Extract the [X, Y] coordinate from the center of the cell holding the provided text.  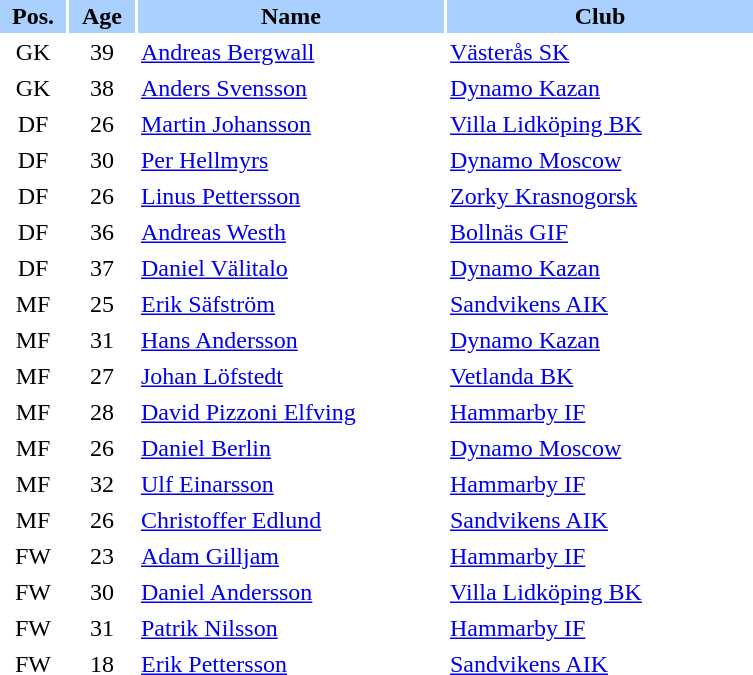
Patrik Nilsson [291, 628]
Per Hellmyrs [291, 160]
Vetlanda BK [600, 376]
Daniel Andersson [291, 592]
Club [600, 16]
Andreas Westh [291, 232]
23 [102, 556]
Ulf Einarsson [291, 484]
38 [102, 88]
Age [102, 16]
Pos. [33, 16]
Christoffer Edlund [291, 520]
27 [102, 376]
Västerås SK [600, 52]
Linus Pettersson [291, 196]
Zorky Krasnogorsk [600, 196]
39 [102, 52]
Adam Gilljam [291, 556]
David Pizzoni Elfving [291, 412]
Martin Johansson [291, 124]
Erik Säfström [291, 304]
Daniel Berlin [291, 448]
28 [102, 412]
Bollnäs GIF [600, 232]
36 [102, 232]
Johan Löfstedt [291, 376]
Daniel Välitalo [291, 268]
Name [291, 16]
25 [102, 304]
Hans Andersson [291, 340]
Anders Svensson [291, 88]
Andreas Bergwall [291, 52]
37 [102, 268]
32 [102, 484]
